Detect which cell encompasses the target text, then output its [x, y] center coordinate. 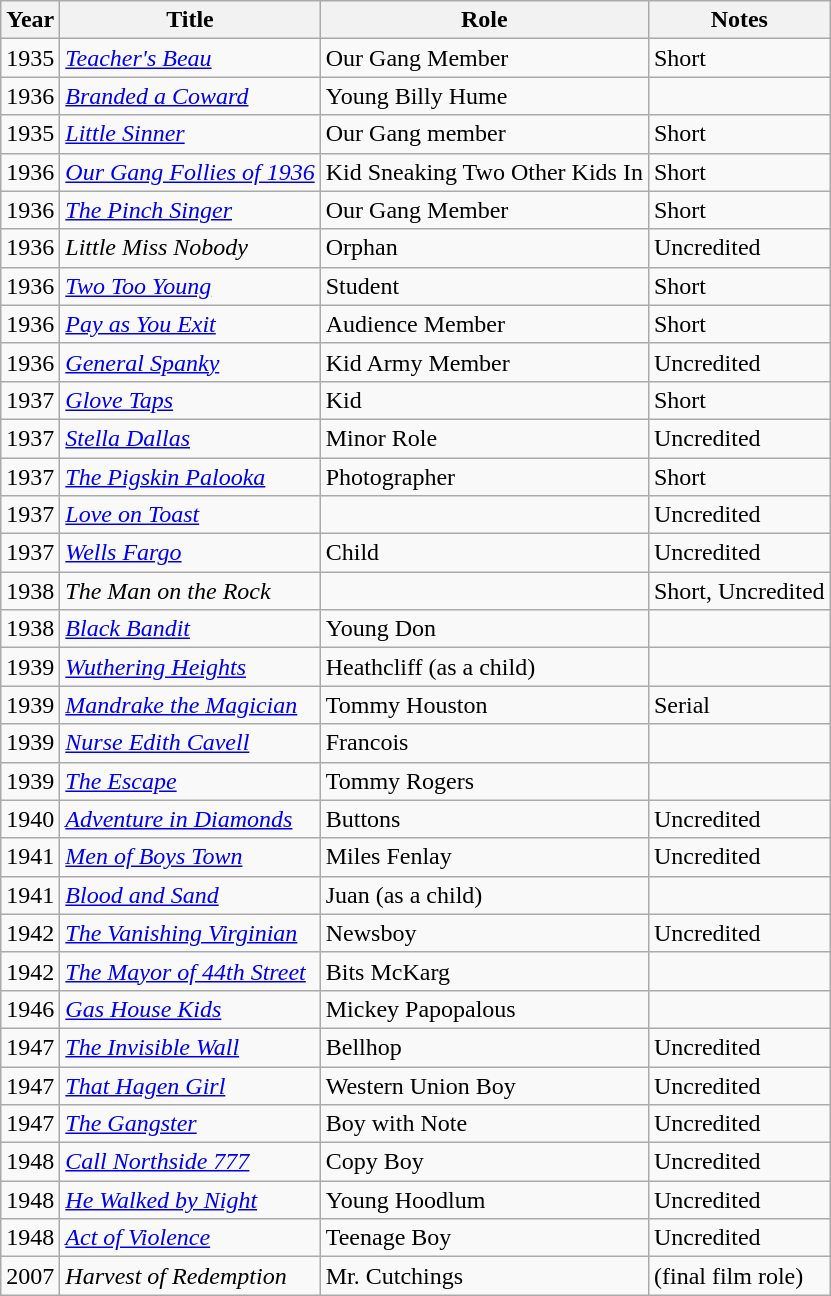
Buttons [484, 819]
Copy Boy [484, 1162]
Audience Member [484, 324]
Tommy Houston [484, 705]
Student [484, 286]
Act of Violence [190, 1238]
Harvest of Redemption [190, 1276]
Black Bandit [190, 629]
Francois [484, 743]
Short, Uncredited [739, 591]
1946 [30, 1009]
Young Don [484, 629]
The Invisible Wall [190, 1047]
Teacher's Beau [190, 58]
Pay as You Exit [190, 324]
The Gangster [190, 1124]
Blood and Sand [190, 895]
Bits McKarg [484, 971]
He Walked by Night [190, 1200]
Kid Sneaking Two Other Kids In [484, 172]
Minor Role [484, 438]
Role [484, 20]
Our Gang Follies of 1936 [190, 172]
Gas House Kids [190, 1009]
Mandrake the Magician [190, 705]
2007 [30, 1276]
Little Miss Nobody [190, 248]
The Vanishing Virginian [190, 933]
1940 [30, 819]
Newsboy [484, 933]
Teenage Boy [484, 1238]
The Man on the Rock [190, 591]
Child [484, 553]
Orphan [484, 248]
That Hagen Girl [190, 1085]
Kid Army Member [484, 362]
Miles Fenlay [484, 857]
Juan (as a child) [484, 895]
Bellhop [484, 1047]
The Mayor of 44th Street [190, 971]
Title [190, 20]
The Escape [190, 781]
Heathcliff (as a child) [484, 667]
Year [30, 20]
Tommy Rogers [484, 781]
Our Gang member [484, 134]
Love on Toast [190, 515]
Photographer [484, 477]
Stella Dallas [190, 438]
Branded a Coward [190, 96]
Wells Fargo [190, 553]
Two Too Young [190, 286]
Adventure in Diamonds [190, 819]
The Pinch Singer [190, 210]
Mickey Papopalous [484, 1009]
Boy with Note [484, 1124]
Kid [484, 400]
(final film role) [739, 1276]
Glove Taps [190, 400]
Notes [739, 20]
Wuthering Heights [190, 667]
Men of Boys Town [190, 857]
Young Hoodlum [484, 1200]
General Spanky [190, 362]
Nurse Edith Cavell [190, 743]
Serial [739, 705]
The Pigskin Palooka [190, 477]
Mr. Cutchings [484, 1276]
Call Northside 777 [190, 1162]
Western Union Boy [484, 1085]
Little Sinner [190, 134]
Young Billy Hume [484, 96]
